Identify which cell holds the provided text, then report its [X, Y] central coordinate. 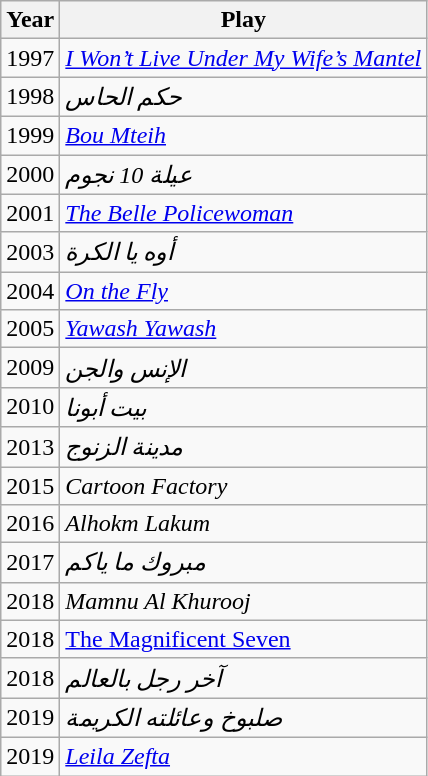
أوه يا الكرة [244, 252]
مدينة الزنوج [244, 447]
2005 [30, 329]
2004 [30, 291]
The Belle Policewoman [244, 213]
On the Fly [244, 291]
1997 [30, 58]
Yawash Yawash [244, 329]
آخر رجل بالعالم [244, 678]
الإنس والجن [244, 368]
2015 [30, 485]
1999 [30, 135]
2001 [30, 213]
Play [244, 20]
بيت أبونا [244, 407]
حكم الحاس [244, 97]
2010 [30, 407]
Year [30, 20]
مبروك ما ياكم [244, 563]
2003 [30, 252]
1998 [30, 97]
2009 [30, 368]
2013 [30, 447]
2000 [30, 174]
Bou Mteih [244, 135]
صلبوخ وعائلته الكريمة [244, 718]
عيلة 10 نجوم [244, 174]
Leila Zefta [244, 756]
Cartoon Factory [244, 485]
Mamnu Al Khurooj [244, 601]
I Won’t Live Under My Wife’s Mantel [244, 58]
2017 [30, 563]
2016 [30, 524]
Alhokm Lakum [244, 524]
The Magnificent Seven [244, 639]
